Detect which cell encompasses the target text, then output its (x, y) center coordinate. 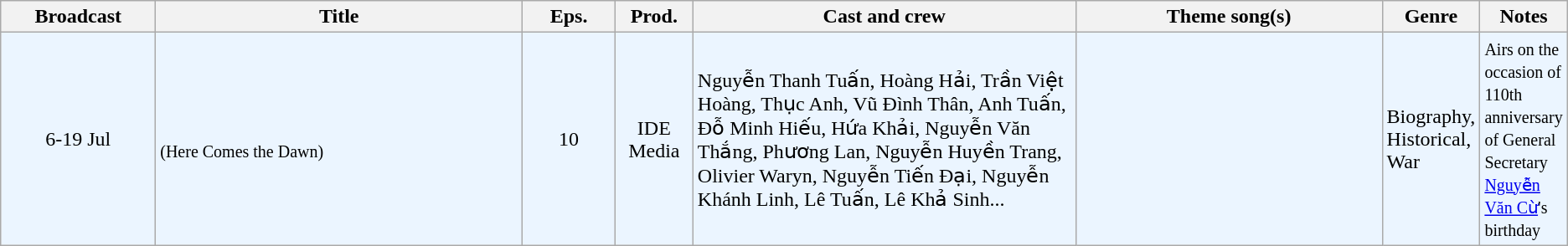
6-19 Jul (79, 139)
Cast and crew (885, 17)
Eps. (570, 17)
Prod. (653, 17)
IDE Media (653, 139)
10 (570, 139)
Title (339, 17)
Notes (1524, 17)
(Here Comes the Dawn) (339, 139)
Broadcast (79, 17)
Biography, Historical, War (1431, 139)
Theme song(s) (1229, 17)
Airs on the occasion of 110th anniversary of General Secretary Nguyễn Văn Cừ's birthday (1524, 139)
Genre (1431, 17)
